Extract the [x, y] coordinate from the center of the cell holding the provided text.  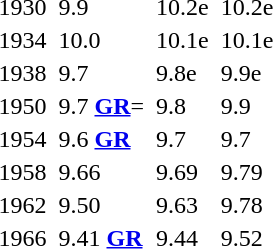
9.63 [183, 205]
9.6 GR [102, 139]
9.66 [102, 172]
9.69 [183, 172]
10.1e [183, 40]
10.0 [102, 40]
9.8e [183, 73]
9.8 [183, 106]
9.50 [102, 205]
9.7 GR= [102, 106]
